Return (X, Y) of the center of cell containing provided text 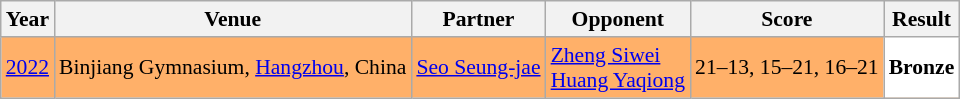
Binjiang Gymnasium, Hangzhou, China (232, 68)
Opponent (618, 19)
Venue (232, 19)
Score (787, 19)
21–13, 15–21, 16–21 (787, 68)
Result (922, 19)
Seo Seung-jae (478, 68)
2022 (28, 68)
Partner (478, 19)
Year (28, 19)
Zheng Siwei Huang Yaqiong (618, 68)
Bronze (922, 68)
